Scan for the cell matching the given text and deliver its (X, Y) coordinate at center. 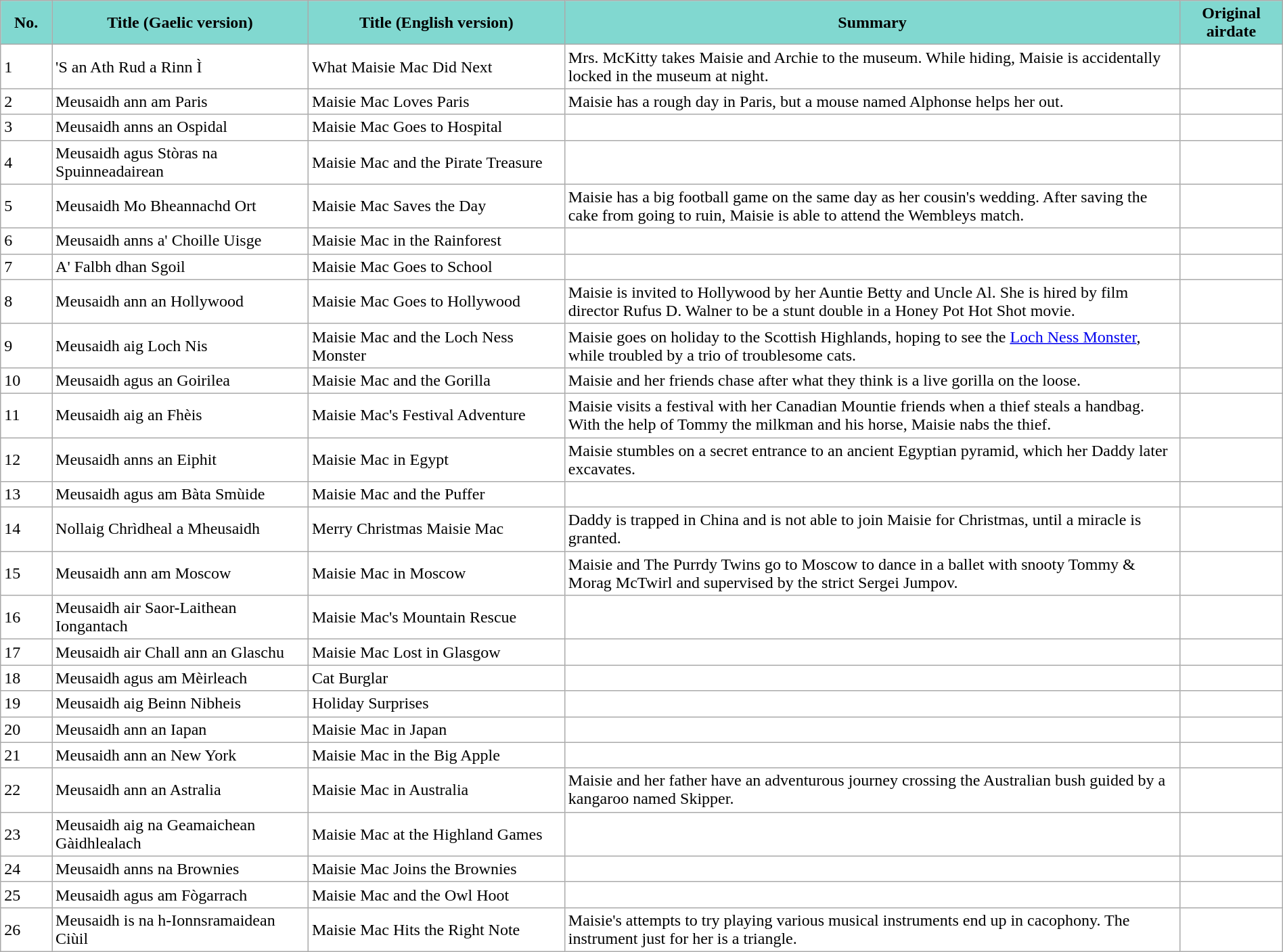
Meusaidh agus am Bàta Smùide (180, 495)
Maisie Mac and the Gorilla (436, 380)
Meusaidh aig an Fhèis (180, 415)
3 (26, 127)
Maisie Mac Loves Paris (436, 101)
Meusaidh agus am Fògarrach (180, 894)
Meusaidh aig Loch Nis (180, 345)
Cat Burglar (436, 678)
Maisie Mac Goes to Hospital (436, 127)
24 (26, 869)
Meusaidh ann an New York (180, 755)
Meusaidh anns na Brownies (180, 869)
11 (26, 415)
Maisie Mac in Moscow (436, 574)
Meusaidh aig Beinn Nibheis (180, 704)
Meusaidh anns an Eiphit (180, 459)
Meusaidh agus am Mèirleach (180, 678)
13 (26, 495)
22 (26, 790)
Mrs. McKitty takes Maisie and Archie to the museum. While hiding, Maisie is accidentally locked in the museum at night. (872, 66)
19 (26, 704)
6 (26, 241)
Maisie and The Purrdy Twins go to Moscow to dance in a ballet with snooty Tommy & Morag McTwirl and supervised by the strict Sergei Jumpov. (872, 574)
Meusaidh agus an Goirilea (180, 380)
18 (26, 678)
Nollaig Chrìdheal a Mheusaidh (180, 529)
8 (26, 302)
Maisie Mac in Australia (436, 790)
Meusaidh air Chall ann an Glaschu (180, 652)
Maisie Mac Lost in Glasgow (436, 652)
Maisie Mac in Japan (436, 729)
Maisie Mac and the Owl Hoot (436, 894)
Maisie Mac and the Loch Ness Monster (436, 345)
20 (26, 729)
Maisie Mac at the Highland Games (436, 834)
Maisie Mac Goes to School (436, 267)
Meusaidh ann am Moscow (180, 574)
Maisie Mac Hits the Right Note (436, 930)
Maisie and her father have an adventurous journey crossing the Australian bush guided by a kangaroo named Skipper. (872, 790)
Meusaidh air Saor-Laithean Iongantach (180, 617)
Meusaidh agus Stòras na Spuinneadairean (180, 162)
Maisie Mac in the Big Apple (436, 755)
Maisie Mac and the Pirate Treasure (436, 162)
Maisie Mac's Mountain Rescue (436, 617)
Maisie stumbles on a secret entrance to an ancient Egyptian pyramid, which her Daddy later excavates. (872, 459)
5 (26, 206)
Holiday Surprises (436, 704)
10 (26, 380)
15 (26, 574)
14 (26, 529)
Summary (872, 23)
Title (English version) (436, 23)
Maisie Mac's Festival Adventure (436, 415)
Maisie and her friends chase after what they think is a live gorilla on the loose. (872, 380)
Maisie goes on holiday to the Scottish Highlands, hoping to see the Loch Ness Monster, while troubled by a trio of troublesome cats. (872, 345)
Meusaidh ann an Iapan (180, 729)
Meusaidh Mo Bheannachd Ort (180, 206)
Maisie Mac and the Puffer (436, 495)
9 (26, 345)
Maisie's attempts to try playing various musical instruments end up in cacophony. The instrument just for her is a triangle. (872, 930)
12 (26, 459)
Meusaidh ann an Astralia (180, 790)
Maisie Mac Saves the Day (436, 206)
Maisie Mac in the Rainforest (436, 241)
Maisie Mac in Egypt (436, 459)
Meusaidh aig na Geamaichean Gàidhlealach (180, 834)
Meusaidh ann an Hollywood (180, 302)
A' Falbh dhan Sgoil (180, 267)
16 (26, 617)
'S an Ath Rud a Rinn Ì (180, 66)
Maisie has a rough day in Paris, but a mouse named Alphonse helps her out. (872, 101)
25 (26, 894)
Meusaidh anns a' Choille Uisge (180, 241)
2 (26, 101)
Merry Christmas Maisie Mac (436, 529)
1 (26, 66)
Meusaidh is na h-Ionnsramaidean Ciùil (180, 930)
7 (26, 267)
26 (26, 930)
Maisie Mac Goes to Hollywood (436, 302)
Title (Gaelic version) (180, 23)
Maisie Mac Joins the Brownies (436, 869)
23 (26, 834)
21 (26, 755)
Daddy is trapped in China and is not able to join Maisie for Christmas, until a miracle is granted. (872, 529)
What Maisie Mac Did Next (436, 66)
No. (26, 23)
Meusaidh anns an Ospidal (180, 127)
17 (26, 652)
4 (26, 162)
Original airdate (1232, 23)
Meusaidh ann am Paris (180, 101)
